Identify which cell holds the provided text, then report its [x, y] central coordinate. 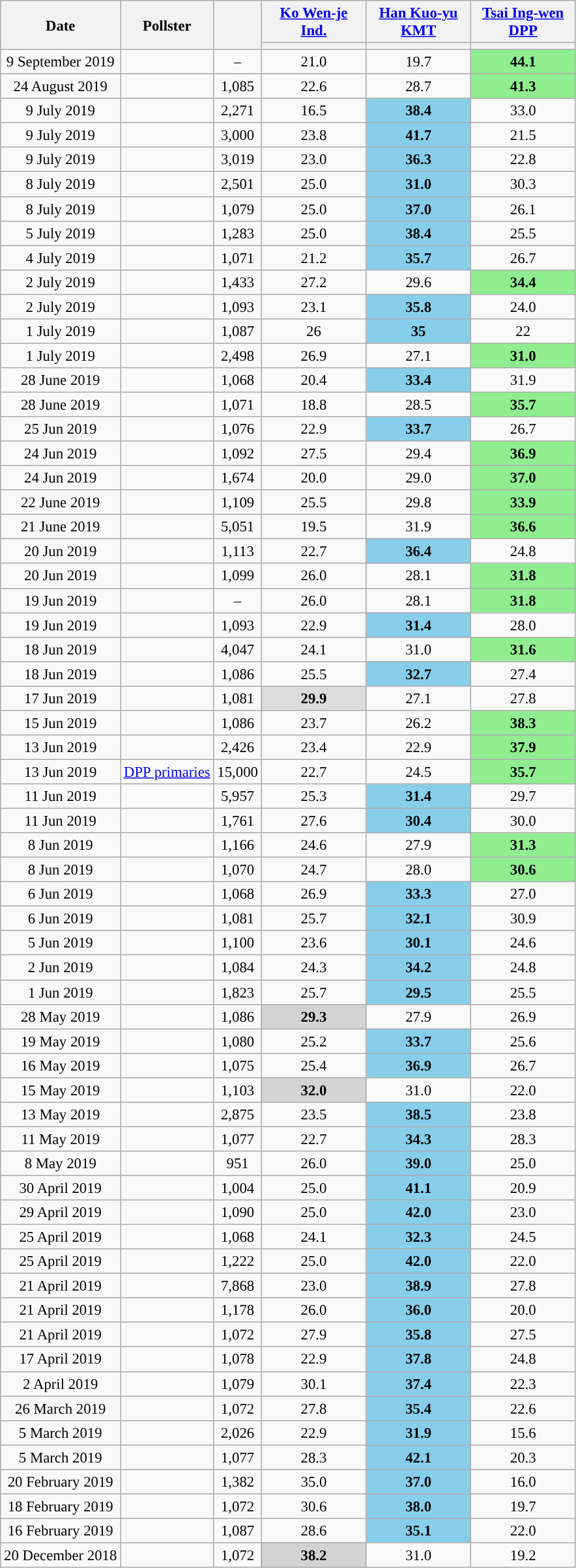
7,868 [237, 1286]
30.4 [418, 821]
26 March 2019 [61, 1408]
1,222 [237, 1261]
1,433 [237, 282]
37.9 [523, 748]
26 [314, 331]
35.0 [314, 1482]
951 [237, 1164]
29.3 [314, 1016]
41.7 [418, 135]
33.3 [418, 894]
2,271 [237, 111]
1,283 [237, 233]
38.5 [418, 1115]
24.3 [314, 968]
34.4 [523, 282]
42.1 [418, 1457]
33.9 [523, 503]
23.5 [314, 1115]
32.1 [418, 919]
36.0 [418, 1310]
24.0 [523, 307]
38.0 [418, 1506]
1,076 [237, 429]
15,000 [237, 772]
1,080 [237, 1041]
1,084 [237, 968]
23.4 [314, 748]
20.4 [314, 380]
26.1 [523, 209]
29.0 [418, 478]
DPP primaries [167, 772]
Tsai Ing-wenDPP [523, 22]
2,875 [237, 1115]
19 May 2019 [61, 1041]
32.3 [418, 1237]
16.5 [314, 111]
29.5 [418, 992]
Han Kuo-yuKMT [418, 22]
39.0 [418, 1164]
1,090 [237, 1212]
4 July 2019 [61, 258]
1,113 [237, 552]
2 April 2019 [61, 1384]
25.4 [314, 1065]
35.1 [418, 1531]
26.2 [418, 723]
28.6 [314, 1531]
29.7 [523, 796]
9 September 2019 [61, 62]
29.6 [418, 282]
4,047 [237, 649]
1,078 [237, 1360]
1,085 [237, 87]
1,382 [237, 1482]
Ko Wen-jeInd. [314, 22]
2,501 [237, 184]
25.3 [314, 796]
24.7 [314, 870]
16 May 2019 [61, 1065]
8 May 2019 [61, 1164]
5,051 [237, 527]
21 June 2019 [61, 527]
29.9 [314, 699]
Date [61, 25]
24 August 2019 [61, 87]
28.7 [418, 87]
1,099 [237, 576]
32.0 [314, 1090]
1,100 [237, 944]
22.3 [523, 1384]
23.6 [314, 944]
33.4 [418, 380]
1,075 [237, 1065]
18 February 2019 [61, 1506]
11 May 2019 [61, 1139]
1,092 [237, 454]
1,674 [237, 478]
38.3 [523, 723]
38.2 [314, 1555]
27.0 [523, 894]
25 Jun 2019 [61, 429]
25.6 [523, 1041]
17 April 2019 [61, 1360]
27.4 [523, 674]
25.2 [314, 1041]
38.9 [418, 1286]
30.3 [523, 184]
5 July 2019 [61, 233]
1,103 [237, 1090]
36.3 [418, 160]
16.0 [523, 1482]
1,178 [237, 1310]
1,823 [237, 992]
33.0 [523, 111]
35.4 [418, 1408]
29.4 [418, 454]
20 February 2019 [61, 1482]
36.4 [418, 552]
Pollster [167, 25]
16 February 2019 [61, 1531]
37.4 [418, 1384]
2 Jun 2019 [61, 968]
22 June 2019 [61, 503]
21.2 [314, 258]
28.5 [418, 404]
18.8 [314, 404]
30.0 [523, 821]
29 April 2019 [61, 1212]
3,000 [237, 135]
30.9 [523, 919]
2,498 [237, 356]
1,166 [237, 845]
27.6 [314, 821]
29.8 [418, 503]
23.7 [314, 723]
2,426 [237, 748]
21.5 [523, 135]
37.8 [418, 1360]
20 December 2018 [61, 1555]
2,026 [237, 1433]
20.3 [523, 1457]
41.3 [523, 87]
32.7 [418, 674]
1,109 [237, 503]
17 Jun 2019 [61, 699]
1,070 [237, 870]
23.1 [314, 307]
31.6 [523, 649]
20.9 [523, 1188]
30 April 2019 [61, 1188]
21.0 [314, 62]
15 Jun 2019 [61, 723]
19.2 [523, 1555]
36.6 [523, 527]
44.1 [523, 62]
34.2 [418, 968]
3,019 [237, 160]
15.6 [523, 1433]
15 May 2019 [61, 1090]
1,004 [237, 1188]
5 Jun 2019 [61, 944]
5,957 [237, 796]
34.3 [418, 1139]
1,761 [237, 821]
35 [418, 331]
22 [523, 331]
31.3 [523, 845]
1 Jun 2019 [61, 992]
28 May 2019 [61, 1016]
19.5 [314, 527]
13 May 2019 [61, 1115]
41.1 [418, 1188]
27.2 [314, 282]
22.8 [523, 160]
